Return the (X, Y) coordinate for the center point of the cell that contains the specified text.  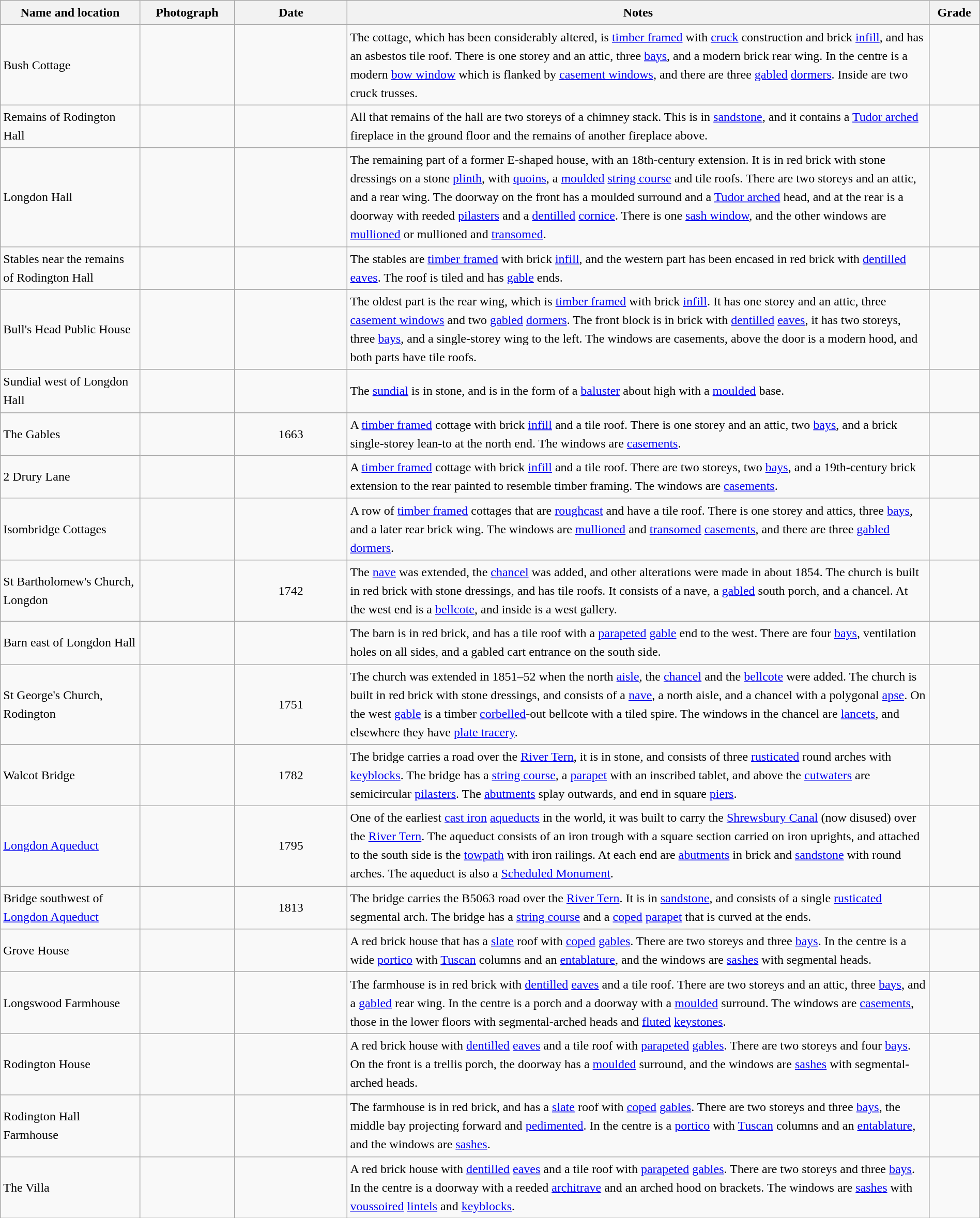
St George's Church, Rodington (70, 705)
Bull's Head Public House (70, 330)
The Gables (70, 434)
The Villa (70, 1188)
Grade (954, 12)
Barn east of Longdon Hall (70, 643)
Notes (638, 12)
1663 (291, 434)
Name and location (70, 12)
Remains of Rodington Hall (70, 126)
Longdon Hall (70, 197)
1742 (291, 590)
1795 (291, 846)
1782 (291, 775)
Date (291, 12)
Longdon Aqueduct (70, 846)
Rodington Hall Farmhouse (70, 1126)
1813 (291, 907)
Bridge southwest of Longdon Aqueduct (70, 907)
Rodington House (70, 1065)
Walcot Bridge (70, 775)
Bush Cottage (70, 65)
St Bartholomew's Church, Longdon (70, 590)
Grove House (70, 951)
Photograph (187, 12)
1751 (291, 705)
Sundial west of Longdon Hall (70, 391)
Stables near the remains of Rodington Hall (70, 268)
Isombridge Cottages (70, 529)
Longswood Farmhouse (70, 1003)
The sundial is in stone, and is in the form of a baluster about high with a moulded base. (638, 391)
2 Drury Lane (70, 476)
